Detect which cell encompasses the target text, then output its (x, y) center coordinate. 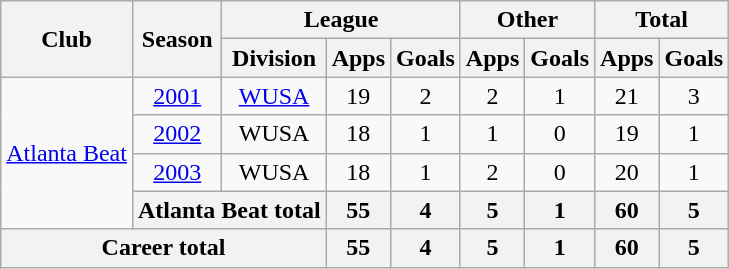
Club (67, 39)
Division (274, 58)
20 (627, 172)
Atlanta Beat (67, 153)
Other (527, 20)
Total (662, 20)
3 (694, 96)
2002 (177, 134)
2003 (177, 172)
Season (177, 39)
League (341, 20)
Atlanta Beat total (229, 210)
2001 (177, 96)
Career total (164, 248)
21 (627, 96)
